Provide the [X, Y] coordinate of the cell's center where the given text is located.  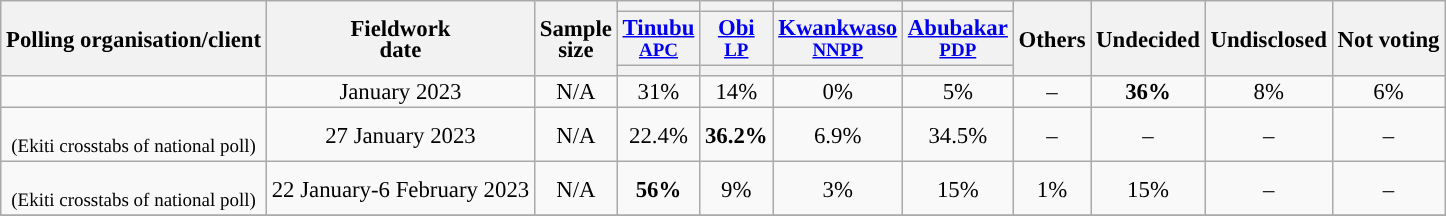
9% [736, 189]
Fieldworkdate [400, 38]
27 January 2023 [400, 135]
Undisclosed [1268, 38]
6.9% [838, 135]
Polling organisation/client [134, 38]
Not voting [1388, 38]
6% [1388, 92]
Samplesize [576, 38]
Undecided [1148, 38]
31% [658, 92]
36.2% [736, 135]
TinubuAPC [658, 39]
22 January-6 February 2023 [400, 189]
ObiLP [736, 39]
0% [838, 92]
January 2023 [400, 92]
Others [1052, 38]
KwankwasoNNPP [838, 39]
56% [658, 189]
34.5% [958, 135]
5% [958, 92]
AbubakarPDP [958, 39]
36% [1148, 92]
22.4% [658, 135]
1% [1052, 189]
3% [838, 189]
14% [736, 92]
8% [1268, 92]
